Provide the [x, y] coordinate of the cell's center where the given text is located.  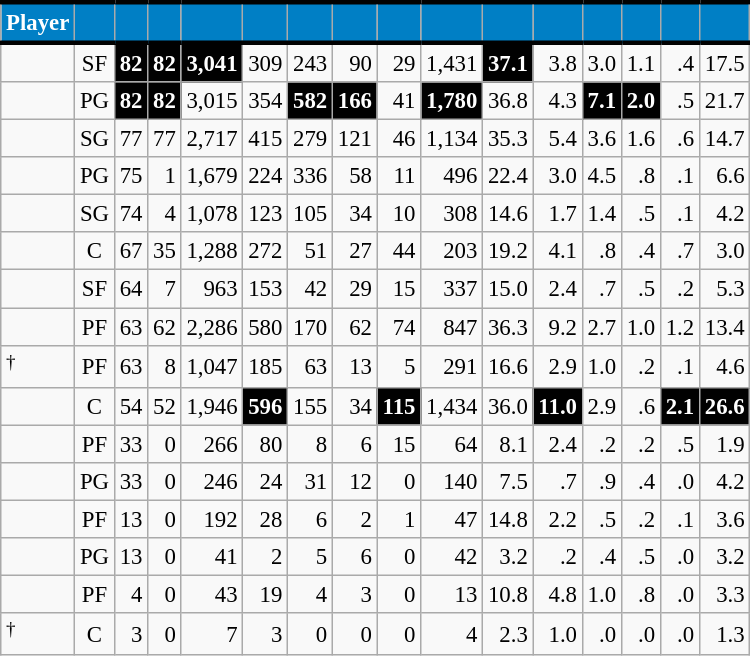
291 [452, 366]
11 [399, 176]
35.3 [508, 139]
24 [266, 482]
1,134 [452, 139]
4.1 [558, 251]
19 [266, 594]
28 [266, 519]
21.7 [724, 101]
224 [266, 176]
1.6 [640, 139]
337 [452, 289]
272 [266, 251]
51 [310, 251]
14.7 [724, 139]
12 [354, 482]
582 [310, 101]
36.3 [508, 327]
2.7 [602, 327]
10 [399, 214]
7.1 [602, 101]
9.2 [558, 327]
2.0 [640, 101]
1,431 [452, 62]
166 [354, 101]
54 [130, 406]
243 [310, 62]
415 [266, 139]
121 [354, 139]
11.0 [558, 406]
Player [38, 22]
.9 [602, 482]
80 [266, 444]
3,041 [212, 62]
36.0 [508, 406]
67 [130, 251]
15.0 [508, 289]
4.3 [558, 101]
309 [266, 62]
105 [310, 214]
2,286 [212, 327]
1.3 [724, 634]
1.4 [602, 214]
4.8 [558, 594]
90 [354, 62]
185 [266, 366]
963 [212, 289]
1.2 [680, 327]
13.4 [724, 327]
115 [399, 406]
58 [354, 176]
580 [266, 327]
22.4 [508, 176]
153 [266, 289]
155 [310, 406]
5.3 [724, 289]
2.1 [680, 406]
596 [266, 406]
19.2 [508, 251]
170 [310, 327]
140 [452, 482]
308 [452, 214]
1,078 [212, 214]
203 [452, 251]
192 [212, 519]
2,717 [212, 139]
75 [130, 176]
2.3 [508, 634]
44 [399, 251]
123 [266, 214]
35 [164, 251]
10.8 [508, 594]
1,679 [212, 176]
1,946 [212, 406]
14.6 [508, 214]
336 [310, 176]
1.9 [724, 444]
847 [452, 327]
5.4 [558, 139]
16.6 [508, 366]
6.6 [724, 176]
3.8 [558, 62]
46 [399, 139]
246 [212, 482]
17.5 [724, 62]
354 [266, 101]
4.6 [724, 366]
1.7 [558, 214]
496 [452, 176]
279 [310, 139]
27 [354, 251]
1,434 [452, 406]
1,780 [452, 101]
3,015 [212, 101]
2.2 [558, 519]
3.3 [724, 594]
1,288 [212, 251]
4.5 [602, 176]
47 [452, 519]
26.6 [724, 406]
36.8 [508, 101]
52 [164, 406]
8.1 [508, 444]
266 [212, 444]
1.1 [640, 62]
14.8 [508, 519]
37.1 [508, 62]
31 [310, 482]
7.5 [508, 482]
43 [212, 594]
1,047 [212, 366]
